Capture the cell that displays the provided text and extract its (x, y) central coordinate. 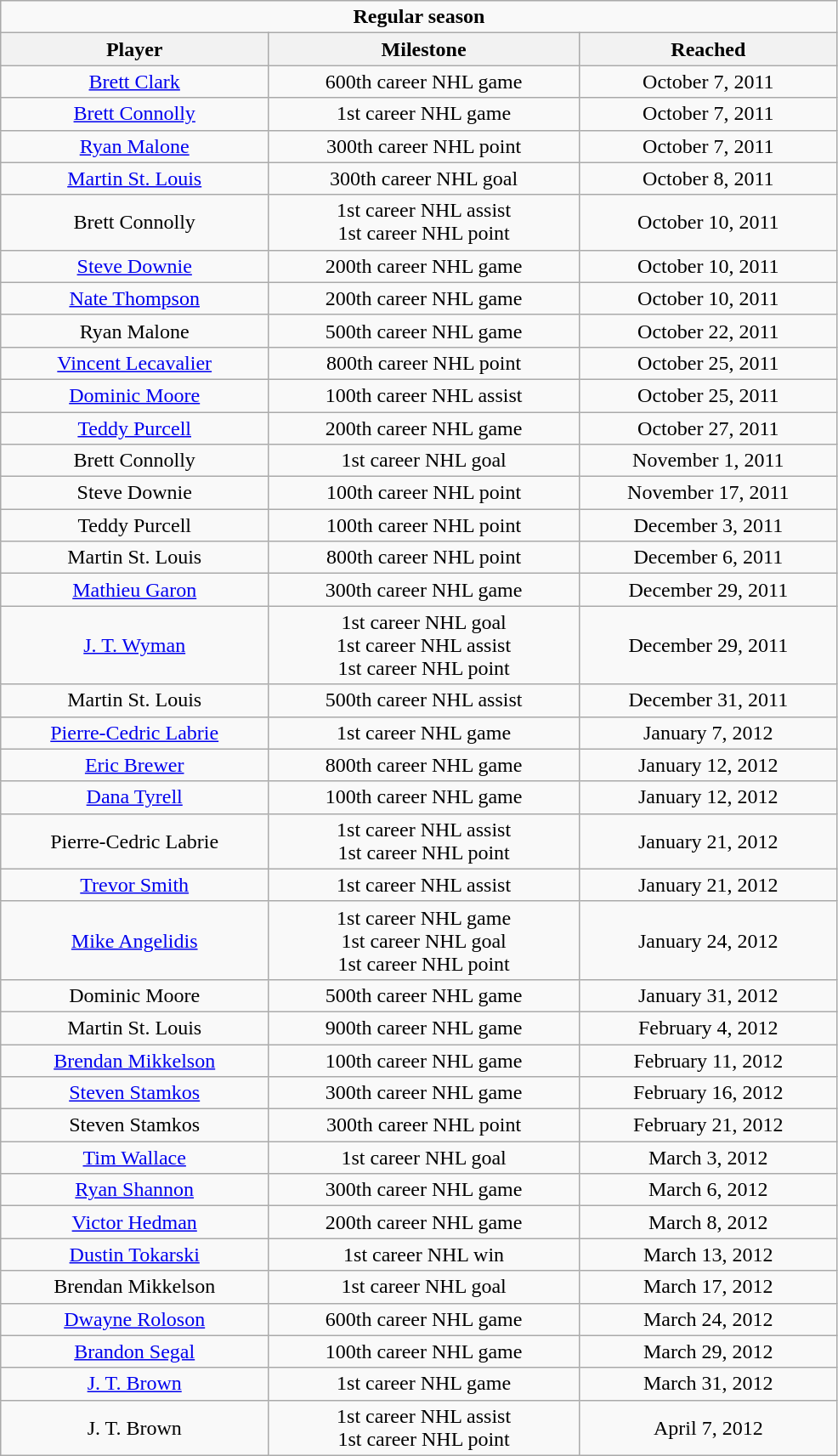
April 7, 2012 (708, 1428)
March 6, 2012 (708, 1190)
Regular season (419, 17)
Tim Wallace (134, 1158)
March 3, 2012 (708, 1158)
300th career NHL goal (424, 178)
800th career NHL game (424, 765)
1st career NHL assist (424, 885)
October 8, 2011 (708, 178)
1st career NHL win (424, 1255)
Dwayne Roloson (134, 1319)
Dustin Tokarski (134, 1255)
100th career NHL assist (424, 395)
1st career NHL game1st career NHL goal1st career NHL point (424, 940)
Eric Brewer (134, 765)
November 17, 2011 (708, 493)
March 13, 2012 (708, 1255)
February 11, 2012 (708, 1060)
Brett Clark (134, 82)
500th career NHL assist (424, 700)
1st career NHL goal1st career NHL assist1st career NHL point (424, 645)
Trevor Smith (134, 885)
Brandon Segal (134, 1351)
January 7, 2012 (708, 733)
March 8, 2012 (708, 1222)
Reached (708, 49)
March 17, 2012 (708, 1287)
March 24, 2012 (708, 1319)
March 31, 2012 (708, 1384)
December 6, 2011 (708, 558)
Player (134, 49)
Ryan Shannon (134, 1190)
January 24, 2012 (708, 940)
Nate Thompson (134, 298)
Vincent Lecavalier (134, 363)
J. T. Wyman (134, 645)
February 21, 2012 (708, 1125)
Victor Hedman (134, 1222)
October 22, 2011 (708, 331)
Dana Tyrell (134, 797)
November 1, 2011 (708, 461)
February 16, 2012 (708, 1093)
Mike Angelidis (134, 940)
March 29, 2012 (708, 1351)
Mathieu Garon (134, 590)
January 31, 2012 (708, 995)
December 3, 2011 (708, 525)
February 4, 2012 (708, 1028)
900th career NHL game (424, 1028)
December 31, 2011 (708, 700)
Milestone (424, 49)
October 27, 2011 (708, 428)
